Find where the given text appears and provide that cell's center as [X, Y] coordinate. 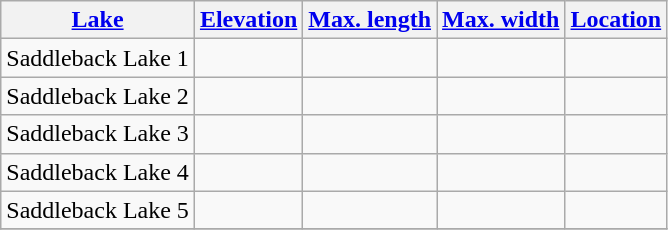
Saddleback Lake 1 [98, 58]
Saddleback Lake 5 [98, 210]
Saddleback Lake 3 [98, 134]
Saddleback Lake 4 [98, 172]
Lake [98, 20]
Saddleback Lake 2 [98, 96]
Location [616, 20]
Max. width [501, 20]
Max. length [370, 20]
Elevation [248, 20]
